Search for the cell housing the specified text and yield its (X, Y) center coordinate. 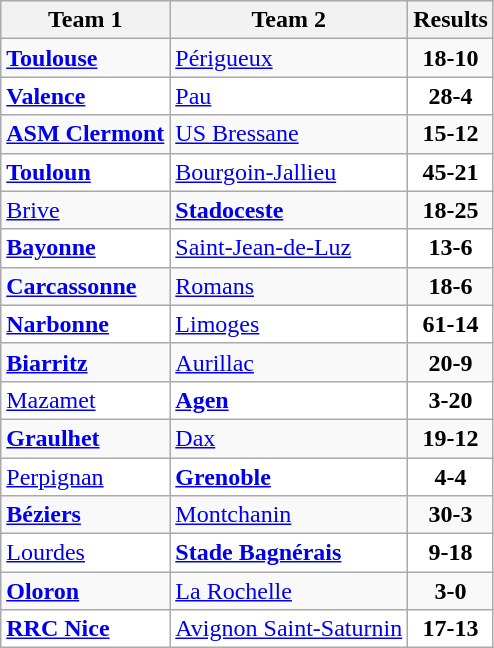
30-3 (451, 515)
Team 1 (86, 20)
Narbonne (86, 324)
Grenoble (289, 477)
Aurillac (289, 362)
Limoges (289, 324)
US Bressane (289, 134)
19-12 (451, 438)
Stadoceste (289, 210)
Perpignan (86, 477)
Stade Bagnérais (289, 553)
Dax (289, 438)
20-9 (451, 362)
RRC Nice (86, 629)
ASM Clermont (86, 134)
Brive (86, 210)
3-0 (451, 591)
Touloun (86, 172)
17-13 (451, 629)
Oloron (86, 591)
Results (451, 20)
Mazamet (86, 400)
La Rochelle (289, 591)
Romans (289, 286)
18-25 (451, 210)
Valence (86, 96)
Bourgoin-Jallieu (289, 172)
Montchanin (289, 515)
Saint-Jean-de-Luz (289, 248)
Agen (289, 400)
13-6 (451, 248)
Toulouse (86, 58)
18-6 (451, 286)
Avignon Saint-Saturnin (289, 629)
28-4 (451, 96)
45-21 (451, 172)
Biarritz (86, 362)
Lourdes (86, 553)
Béziers (86, 515)
4-4 (451, 477)
18-10 (451, 58)
3-20 (451, 400)
15-12 (451, 134)
Périgueux (289, 58)
61-14 (451, 324)
Bayonne (86, 248)
Carcassonne (86, 286)
Graulhet (86, 438)
Team 2 (289, 20)
9-18 (451, 553)
Pau (289, 96)
